Return [X, Y] of the center of cell containing provided text 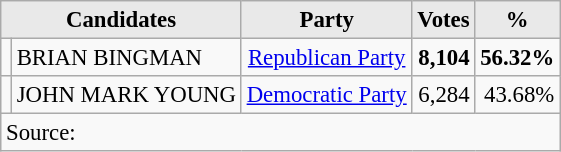
Source: [280, 133]
43.68% [518, 95]
Republican Party [326, 58]
JOHN MARK YOUNG [126, 95]
Party [326, 20]
8,104 [444, 58]
6,284 [444, 95]
Candidates [122, 20]
Democratic Party [326, 95]
BRIAN BINGMAN [126, 58]
Votes [444, 20]
56.32% [518, 58]
% [518, 20]
